Extract the [x, y] coordinate from the center of the cell holding the provided text.  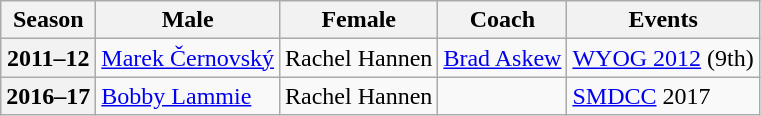
Male [188, 20]
Events [663, 20]
SMDCC 2017 [663, 96]
WYOG 2012 (9th) [663, 58]
Marek Černovský [188, 58]
Brad Askew [502, 58]
2011–12 [48, 58]
2016–17 [48, 96]
Female [359, 20]
Coach [502, 20]
Season [48, 20]
Bobby Lammie [188, 96]
